For the text-containing cell, return its midpoint in (x, y) coordinate format. 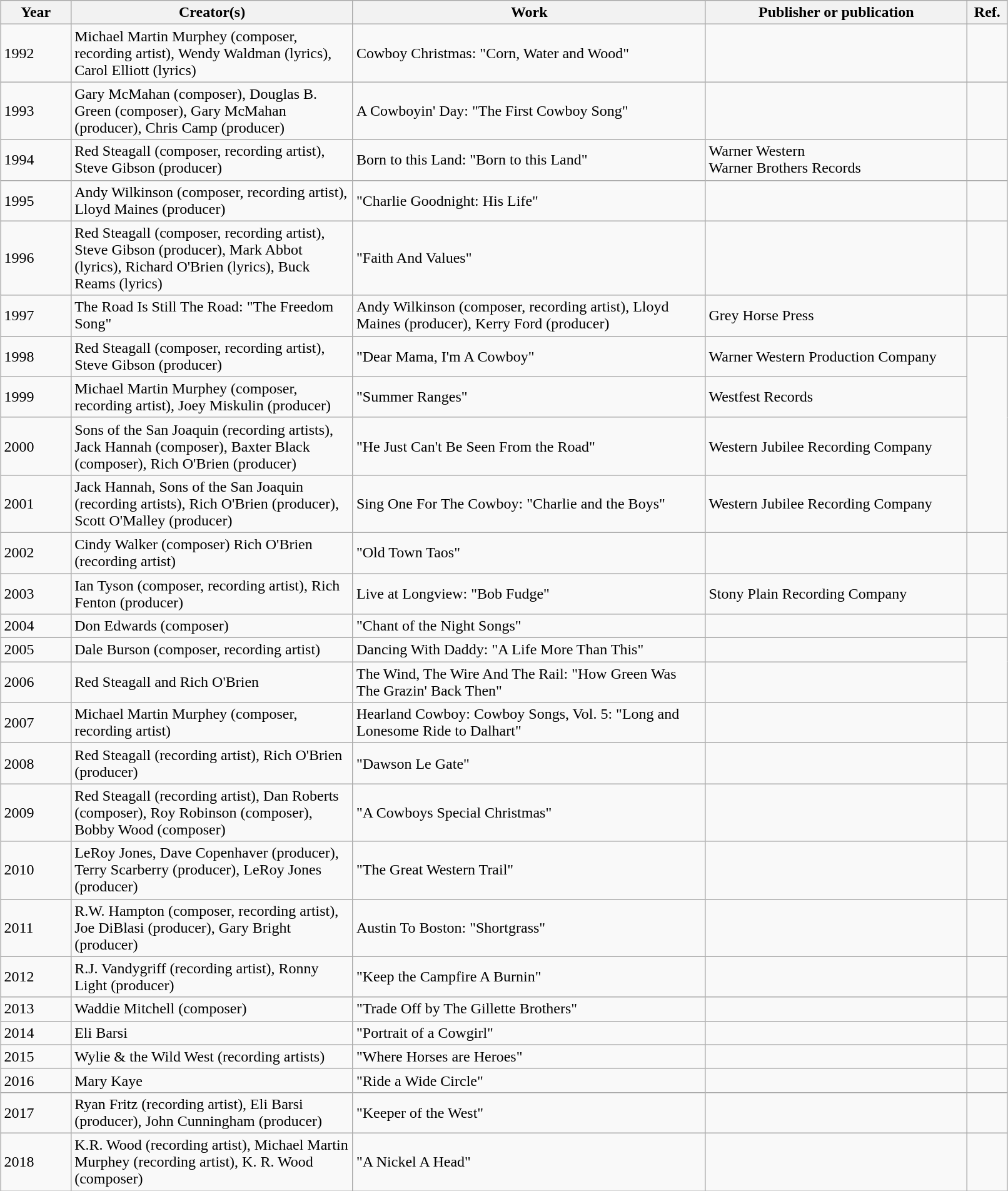
Cindy Walker (composer) Rich O'Brien (recording artist) (213, 553)
"He Just Can't Be Seen From the Road" (529, 446)
Ryan Fritz (recording artist), Eli Barsi (producer), John Cunningham (producer) (213, 1112)
2016 (36, 1080)
Waddie Mitchell (composer) (213, 1009)
Ian Tyson (composer, recording artist), Rich Fenton (producer) (213, 593)
Michael Martin Murphey (composer, recording artist), Joey Miskulin (producer) (213, 397)
Red Steagall (composer, recording artist), Steve Gibson (producer), Mark Abbot (lyrics), Richard O'Brien (lyrics), Buck Reams (lyrics) (213, 258)
Michael Martin Murphey (composer, recording artist), Wendy Waldman (lyrics), Carol Elliott (lyrics) (213, 53)
Dale Burson (composer, recording artist) (213, 650)
1998 (36, 357)
1992 (36, 53)
"Dear Mama, I'm A Cowboy" (529, 357)
2003 (36, 593)
2008 (36, 763)
Wylie & the Wild West (recording artists) (213, 1057)
Red Steagall (recording artist), Rich O'Brien (producer) (213, 763)
Ref. (987, 13)
2006 (36, 682)
A Cowboyin' Day: "The First Cowboy Song" (529, 111)
Sing One For The Cowboy: "Charlie and the Boys" (529, 504)
Michael Martin Murphey (composer, recording artist) (213, 723)
2010 (36, 870)
Dancing With Daddy: "A Life More Than This" (529, 650)
2015 (36, 1057)
"Keep the Campfire A Burnin" (529, 977)
Gary McMahan (composer), Douglas B. Green (composer), Gary McMahan (producer), Chris Camp (producer) (213, 111)
Red Steagall (recording artist), Dan Roberts (composer), Roy Robinson (composer), Bobby Wood (composer) (213, 813)
1995 (36, 200)
"A Nickel A Head" (529, 1162)
"Chant of the Night Songs" (529, 626)
2005 (36, 650)
1993 (36, 111)
Jack Hannah, Sons of the San Joaquin (recording artists), Rich O'Brien (producer), Scott O'Malley (producer) (213, 504)
Grey Horse Press (837, 315)
"Ride a Wide Circle" (529, 1080)
Year (36, 13)
2012 (36, 977)
The Wind, The Wire And The Rail: "How Green Was The Grazin' Back Then" (529, 682)
"A Cowboys Special Christmas" (529, 813)
"Old Town Taos" (529, 553)
2004 (36, 626)
2009 (36, 813)
Eli Barsi (213, 1033)
"Faith And Values" (529, 258)
Cowboy Christmas: "Corn, Water and Wood" (529, 53)
LeRoy Jones, Dave Copenhaver (producer), Terry Scarberry (producer), LeRoy Jones (producer) (213, 870)
R.W. Hampton (composer, recording artist), Joe DiBlasi (producer), Gary Bright (producer) (213, 928)
Live at Longview: "Bob Fudge" (529, 593)
2000 (36, 446)
Austin To Boston: "Shortgrass" (529, 928)
Red Steagall and Rich O'Brien (213, 682)
2014 (36, 1033)
Creator(s) (213, 13)
The Road Is Still The Road: "The Freedom Song" (213, 315)
1999 (36, 397)
R.J. Vandygriff (recording artist), Ronny Light (producer) (213, 977)
2007 (36, 723)
1997 (36, 315)
"Keeper of the West" (529, 1112)
Westfest Records (837, 397)
Andy Wilkinson (composer, recording artist), Lloyd Maines (producer) (213, 200)
2017 (36, 1112)
2002 (36, 553)
1996 (36, 258)
K.R. Wood (recording artist), Michael Martin Murphey (recording artist), K. R. Wood (composer) (213, 1162)
2018 (36, 1162)
2001 (36, 504)
2011 (36, 928)
"Trade Off by The Gillette Brothers" (529, 1009)
2013 (36, 1009)
"Where Horses are Heroes" (529, 1057)
"Summer Ranges" (529, 397)
"Portrait of a Cowgirl" (529, 1033)
"Charlie Goodnight: His Life" (529, 200)
Andy Wilkinson (composer, recording artist), Lloyd Maines (producer), Kerry Ford (producer) (529, 315)
Stony Plain Recording Company (837, 593)
Born to this Land: "Born to this Land" (529, 160)
Hearland Cowboy: Cowboy Songs, Vol. 5: "Long and Lonesome Ride to Dalhart" (529, 723)
Publisher or publication (837, 13)
Warner Western Production Company (837, 357)
Mary Kaye (213, 1080)
Work (529, 13)
"Dawson Le Gate" (529, 763)
Don Edwards (composer) (213, 626)
Sons of the San Joaquin (recording artists), Jack Hannah (composer), Baxter Black (composer), Rich O'Brien (producer) (213, 446)
1994 (36, 160)
"The Great Western Trail" (529, 870)
Warner WesternWarner Brothers Records (837, 160)
